Output the (x, y) coordinate of the center of the cell containing the given text.  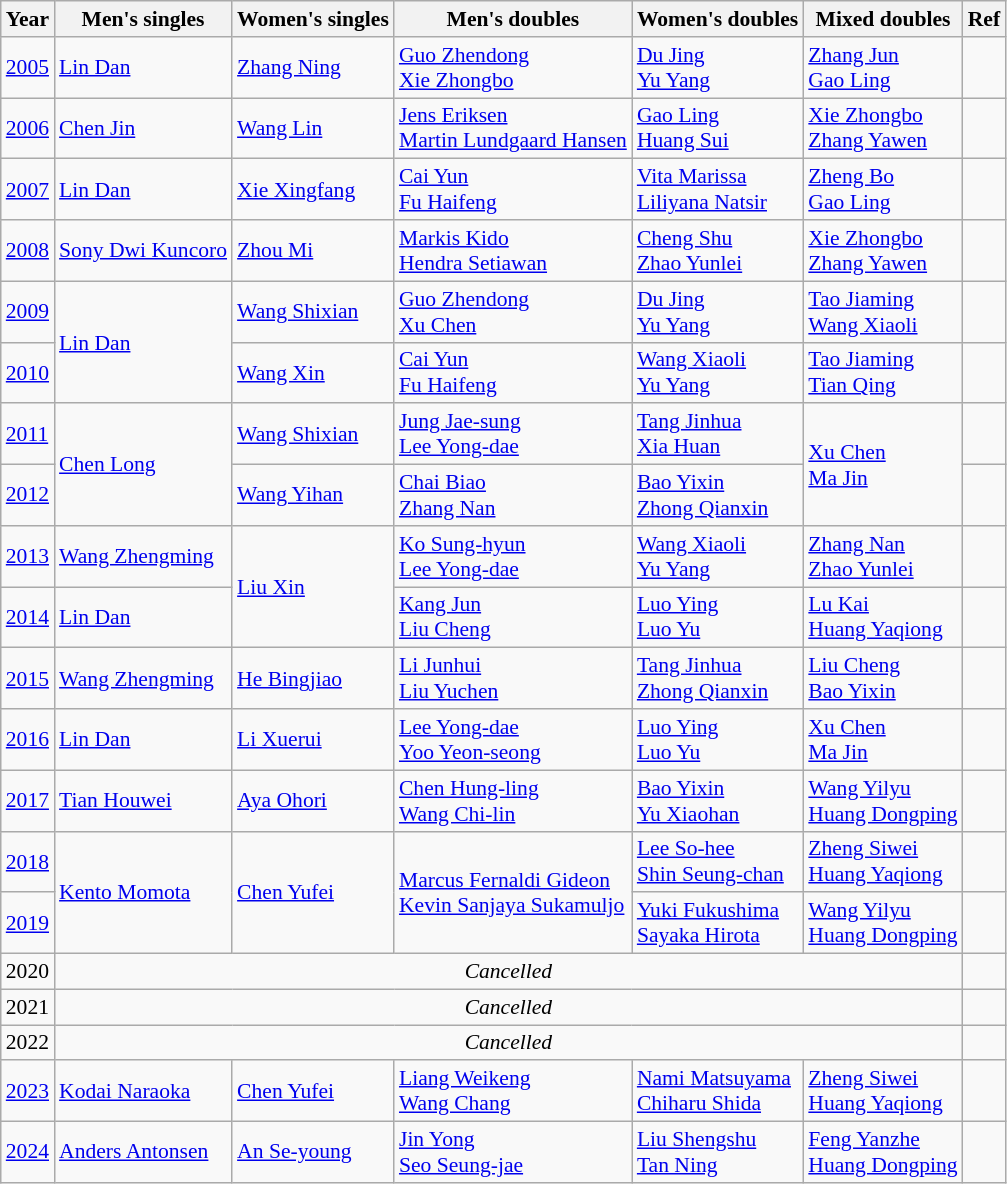
2007 (28, 190)
2023 (28, 1092)
Lee So-hee Shin Seung-chan (718, 862)
Year (28, 19)
Liu Xin (313, 587)
He Bingjiao (313, 678)
Chen Jin (143, 128)
Chai Biao Zhang Nan (513, 496)
Tao Jiaming Tian Qing (882, 372)
2018 (28, 862)
Xie Xingfang (313, 190)
Tang Jinhua Zhong Qianxin (718, 678)
Chen Long (143, 465)
Chen Hung-ling Wang Chi-lin (513, 800)
Jin Yong Seo Seung-jae (513, 1152)
Liu Cheng Bao Yixin (882, 678)
2015 (28, 678)
Li Junhui Liu Yuchen (513, 678)
Wang Xin (313, 372)
Tao Jiaming Wang Xiaoli (882, 312)
2016 (28, 740)
Wang Yihan (313, 496)
Jung Jae-sung Lee Yong-dae (513, 434)
Bao Yixin Zhong Qianxin (718, 496)
2005 (28, 68)
Kang Jun Liu Cheng (513, 618)
2013 (28, 556)
Zheng Bo Gao Ling (882, 190)
Gao Ling Huang Sui (718, 128)
2014 (28, 618)
Liu Shengshu Tan Ning (718, 1152)
Liang Weikeng Wang Chang (513, 1092)
Mixed doubles (882, 19)
Zhou Mi (313, 250)
2011 (28, 434)
Lee Yong-dae Yoo Yeon-seong (513, 740)
2006 (28, 128)
Women's singles (313, 19)
Ref (984, 19)
Li Xuerui (313, 740)
Zhang Nan Zhao Yunlei (882, 556)
Cheng Shu Zhao Yunlei (718, 250)
Women's doubles (718, 19)
2024 (28, 1152)
Men's singles (143, 19)
2017 (28, 800)
Ko Sung-hyun Lee Yong-dae (513, 556)
Tian Houwei (143, 800)
Feng Yanzhe Huang Dongping (882, 1152)
Sony Dwi Kuncoro (143, 250)
Tang Jinhua Xia Huan (718, 434)
Markis Kido Hendra Setiawan (513, 250)
2019 (28, 924)
Guo Zhendong Xie Zhongbo (513, 68)
Nami Matsuyama Chiharu Shida (718, 1092)
Kodai Naraoka (143, 1092)
Anders Antonsen (143, 1152)
Vita Marissa Liliyana Natsir (718, 190)
Guo Zhendong Xu Chen (513, 312)
Zhang Jun Gao Ling (882, 68)
2009 (28, 312)
2012 (28, 496)
Men's doubles (513, 19)
An Se-young (313, 1152)
2021 (28, 1007)
Aya Ohori (313, 800)
2010 (28, 372)
Kento Momota (143, 892)
Bao Yixin Yu Xiaohan (718, 800)
Lu Kai Huang Yaqiong (882, 618)
Marcus Fernaldi Gideon Kevin Sanjaya Sukamuljo (513, 892)
2022 (28, 1043)
Wang Lin (313, 128)
2020 (28, 972)
Yuki Fukushima Sayaka Hirota (718, 924)
Zhang Ning (313, 68)
Jens Eriksen Martin Lundgaard Hansen (513, 128)
2008 (28, 250)
